Identify which cell holds the provided text, then report its [X, Y] central coordinate. 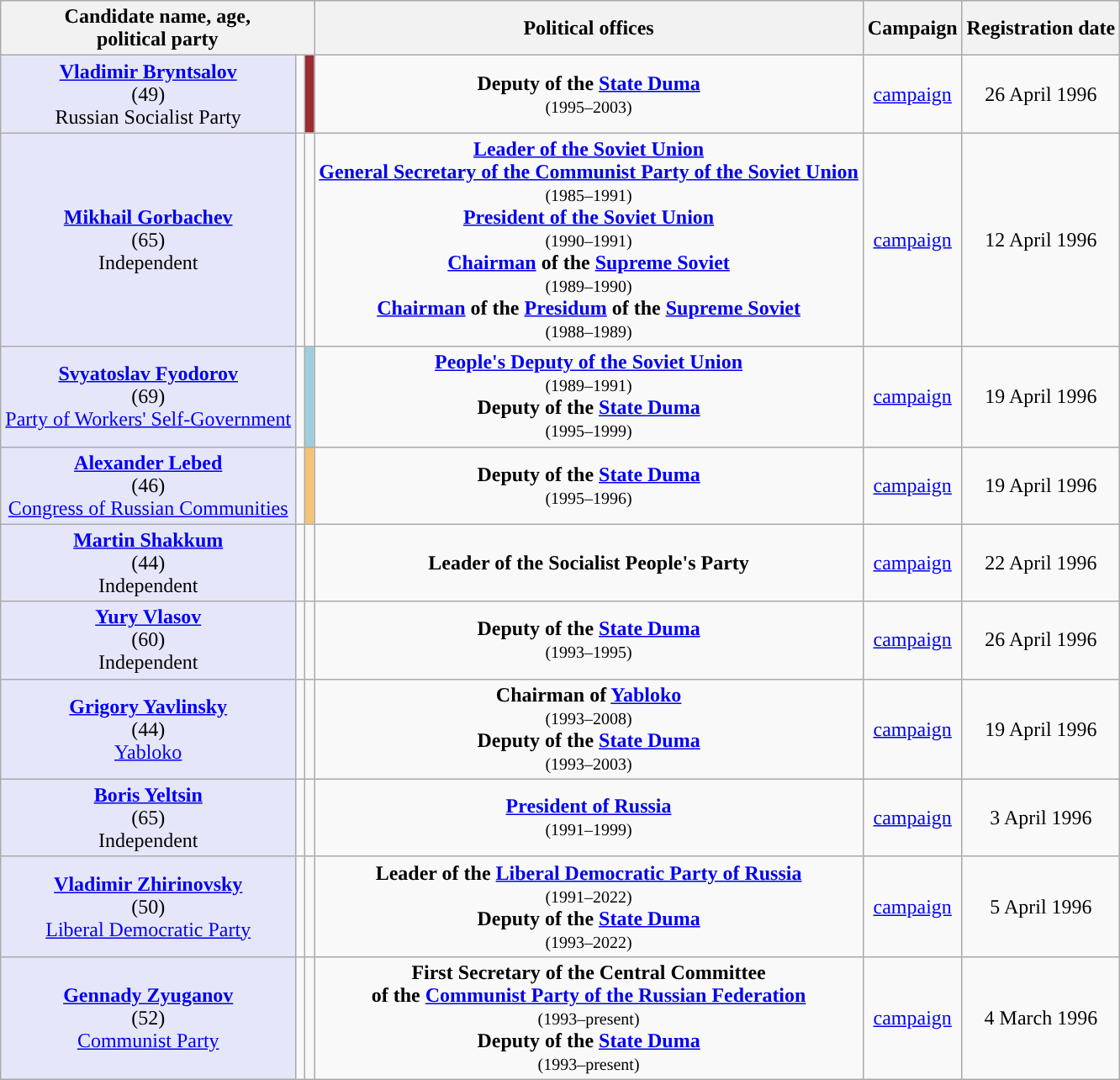
Boris Yeltsin(65)Independent [148, 818]
People's Deputy of the Soviet Union(1989–1991)Deputy of the State Duma(1995–1999) [589, 397]
Deputy of the State Duma(1995–2003) [589, 94]
Grigory Yavlinsky(44)Yabloko [148, 728]
Alexander Lebed(46)Congress of Russian Communities [148, 485]
22 April 1996 [1041, 563]
Mikhail Gorbachev(65)Independent [148, 240]
Deputy of the State Duma(1993–1995) [589, 640]
Leader of the Socialist People's Party [589, 563]
Yury Vlasov(60)Independent [148, 640]
12 April 1996 [1041, 240]
Leader of the Liberal Democratic Party of Russia(1991–2022)Deputy of the State Duma(1993–2022) [589, 907]
5 April 1996 [1041, 907]
Martin Shakkum(44)Independent [148, 563]
President of Russia(1991–1999) [589, 818]
First Secretary of the Central Committeeof the Communist Party of the Russian Federation(1993–present)Deputy of the State Duma(1993–present) [589, 1018]
Deputy of the State Duma(1995–1996) [589, 485]
Campaign [912, 29]
Registration date [1041, 29]
Political offices [589, 29]
Chairman of Yabloko(1993–2008) Deputy of the State Duma(1993–2003) [589, 728]
Vladimir Bryntsalov(49)Russian Socialist Party [148, 94]
Candidate name, age,political party [158, 29]
Svyatoslav Fyodorov(69)Party of Workers' Self-Government [148, 397]
4 March 1996 [1041, 1018]
Vladimir Zhirinovsky(50)Liberal Democratic Party [148, 907]
3 April 1996 [1041, 818]
Gennady Zyuganov(52)Communist Party [148, 1018]
